From the cell containing the given text, extract its center point as [X, Y] coordinate. 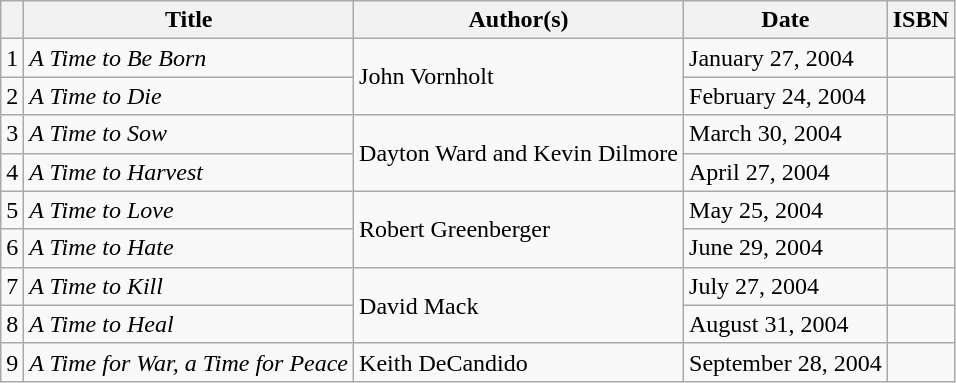
August 31, 2004 [786, 324]
April 27, 2004 [786, 172]
Author(s) [519, 20]
8 [12, 324]
Dayton Ward and Kevin Dilmore [519, 153]
July 27, 2004 [786, 286]
Title [189, 20]
A Time to Die [189, 96]
7 [12, 286]
4 [12, 172]
March 30, 2004 [786, 134]
May 25, 2004 [786, 210]
1 [12, 58]
A Time to Heal [189, 324]
9 [12, 362]
September 28, 2004 [786, 362]
A Time to Love [189, 210]
June 29, 2004 [786, 248]
A Time to Kill [189, 286]
Date [786, 20]
A Time to Harvest [189, 172]
A Time to Hate [189, 248]
February 24, 2004 [786, 96]
ISBN [920, 20]
David Mack [519, 305]
A Time for War, a Time for Peace [189, 362]
2 [12, 96]
A Time to Be Born [189, 58]
A Time to Sow [189, 134]
John Vornholt [519, 77]
6 [12, 248]
Keith DeCandido [519, 362]
Robert Greenberger [519, 229]
January 27, 2004 [786, 58]
3 [12, 134]
5 [12, 210]
